For the text-containing cell, return its midpoint in [X, Y] coordinate format. 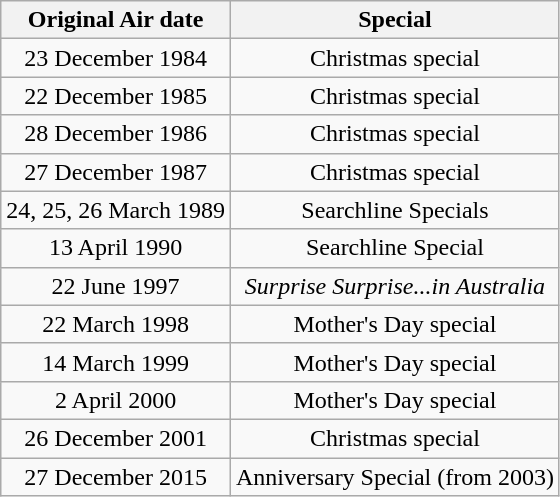
23 December 1984 [116, 58]
13 April 1990 [116, 248]
Special [394, 20]
Searchline Specials [394, 210]
27 December 1987 [116, 172]
22 December 1985 [116, 96]
28 December 1986 [116, 134]
26 December 2001 [116, 438]
24, 25, 26 March 1989 [116, 210]
2 April 2000 [116, 400]
Anniversary Special (from 2003) [394, 477]
22 March 1998 [116, 324]
Searchline Special [394, 248]
Surprise Surprise...in Australia [394, 286]
14 March 1999 [116, 362]
27 December 2015 [116, 477]
22 June 1997 [116, 286]
Original Air date [116, 20]
